For the text-containing cell, return its midpoint in [X, Y] coordinate format. 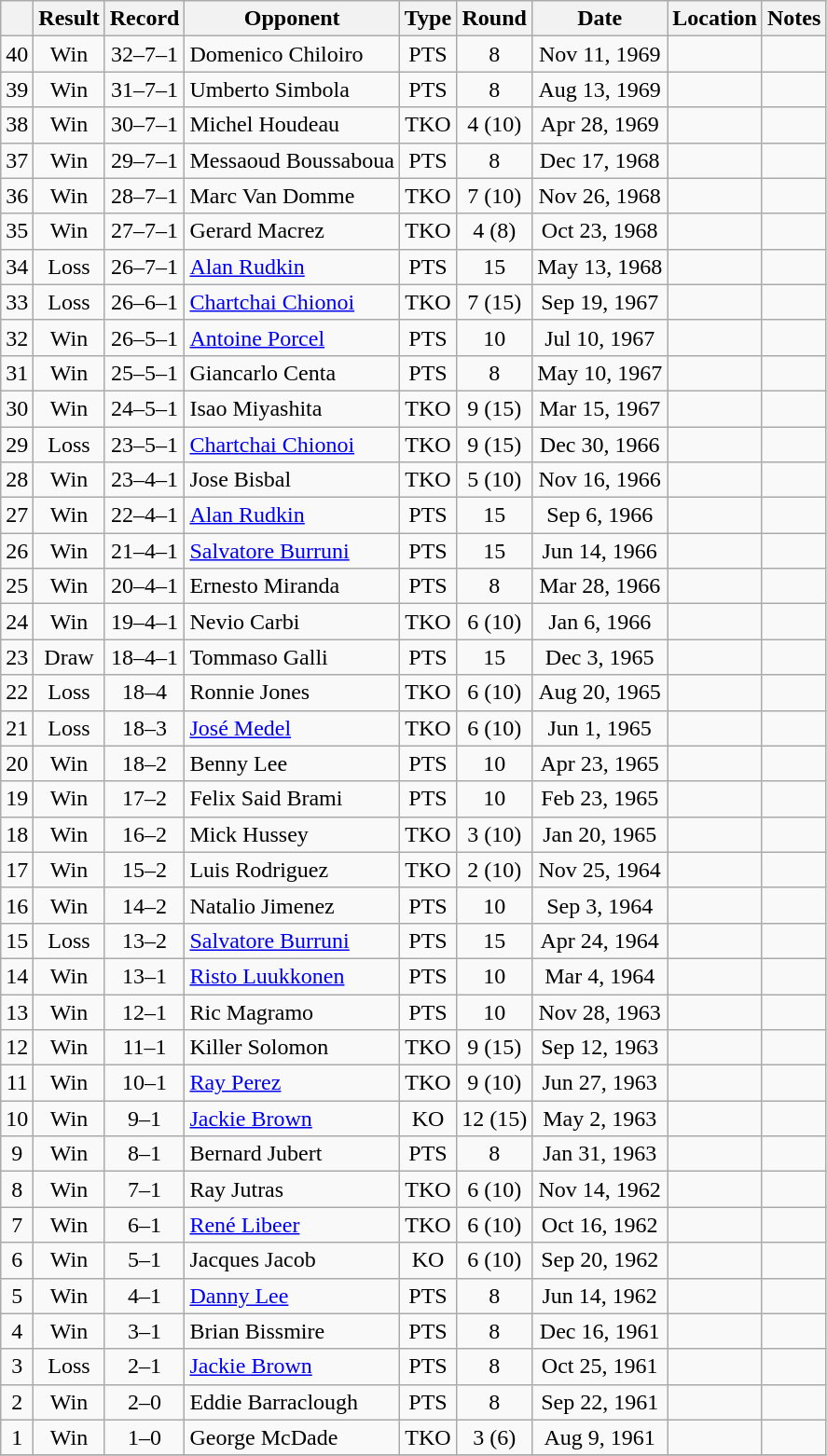
7–1 [145, 1189]
Jun 27, 1963 [600, 1083]
35 [17, 231]
Jun 1, 1965 [600, 728]
Ray Jutras [292, 1189]
3 (10) [494, 834]
33 [17, 302]
Ric Magramo [292, 1011]
38 [17, 125]
3 (6) [494, 1437]
37 [17, 160]
25–5–1 [145, 373]
Jun 14, 1966 [600, 551]
29 [17, 445]
Type [427, 19]
José Medel [292, 728]
George McDade [292, 1437]
21 [17, 728]
26–6–1 [145, 302]
Dec 16, 1961 [600, 1331]
30–7–1 [145, 125]
Sep 19, 1967 [600, 302]
Ernesto Miranda [292, 586]
9–1 [145, 1119]
Ronnie Jones [292, 693]
May 2, 1963 [600, 1119]
30 [17, 408]
May 13, 1968 [600, 267]
Jun 14, 1962 [600, 1296]
25 [17, 586]
Jan 6, 1966 [600, 622]
Apr 23, 1965 [600, 763]
34 [17, 267]
Notes [793, 19]
4 (10) [494, 125]
17 [17, 870]
18 [17, 834]
22 [17, 693]
Risto Luukkonen [292, 976]
18–4–1 [145, 657]
Marc Van Domme [292, 196]
27 [17, 515]
Dec 17, 1968 [600, 160]
Oct 16, 1962 [600, 1225]
12 (15) [494, 1119]
Giancarlo Centa [292, 373]
Oct 23, 1968 [600, 231]
2–1 [145, 1367]
Jan 20, 1965 [600, 834]
36 [17, 196]
Jacques Jacob [292, 1260]
Nov 25, 1964 [600, 870]
12–1 [145, 1011]
Opponent [292, 19]
6 [17, 1260]
Killer Solomon [292, 1048]
Mar 15, 1967 [600, 408]
Aug 9, 1961 [600, 1437]
19 [17, 799]
Luis Rodriguez [292, 870]
Gerard Macrez [292, 231]
Sep 22, 1961 [600, 1402]
28 [17, 480]
Jan 31, 1963 [600, 1154]
Aug 13, 1969 [600, 89]
2 (10) [494, 870]
Record [145, 19]
18–3 [145, 728]
7 (15) [494, 302]
Eddie Barraclough [292, 1402]
Umberto Simbola [292, 89]
11–1 [145, 1048]
24–5–1 [145, 408]
23–5–1 [145, 445]
Jose Bisbal [292, 480]
4 [17, 1331]
Mick Hussey [292, 834]
11 [17, 1083]
16 [17, 905]
6–1 [145, 1225]
23–4–1 [145, 480]
Result [69, 19]
Mar 28, 1966 [600, 586]
22–4–1 [145, 515]
1 [17, 1437]
René Libeer [292, 1225]
31 [17, 373]
5 [17, 1296]
Sep 3, 1964 [600, 905]
20–4–1 [145, 586]
Felix Said Brami [292, 799]
Domenico Chiloiro [292, 54]
29–7–1 [145, 160]
20 [17, 763]
26–7–1 [145, 267]
Brian Bissmire [292, 1331]
Sep 12, 1963 [600, 1048]
23 [17, 657]
14 [17, 976]
Ray Perez [292, 1083]
Apr 24, 1964 [600, 941]
28–7–1 [145, 196]
27–7–1 [145, 231]
13–2 [145, 941]
2–0 [145, 1402]
Draw [69, 657]
Mar 4, 1964 [600, 976]
40 [17, 54]
16–2 [145, 834]
Messaoud Boussaboua [292, 160]
Jul 10, 1967 [600, 337]
26–5–1 [145, 337]
Nov 26, 1968 [600, 196]
Round [494, 19]
5–1 [145, 1260]
Oct 25, 1961 [600, 1367]
Nevio Carbi [292, 622]
21–4–1 [145, 551]
17–2 [145, 799]
Apr 28, 1969 [600, 125]
Nov 14, 1962 [600, 1189]
Feb 23, 1965 [600, 799]
Benny Lee [292, 763]
Nov 11, 1969 [600, 54]
4 (8) [494, 231]
19–4–1 [145, 622]
39 [17, 89]
Tommaso Galli [292, 657]
Aug 20, 1965 [600, 693]
Sep 6, 1966 [600, 515]
32 [17, 337]
13–1 [145, 976]
9 [17, 1154]
7 (10) [494, 196]
Bernard Jubert [292, 1154]
Dec 30, 1966 [600, 445]
Antoine Porcel [292, 337]
Date [600, 19]
9 (10) [494, 1083]
Danny Lee [292, 1296]
5 (10) [494, 480]
31–7–1 [145, 89]
24 [17, 622]
2 [17, 1402]
Isao Miyashita [292, 408]
Natalio Jimenez [292, 905]
18–4 [145, 693]
18–2 [145, 763]
15–2 [145, 870]
May 10, 1967 [600, 373]
Sep 20, 1962 [600, 1260]
26 [17, 551]
13 [17, 1011]
1–0 [145, 1437]
3 [17, 1367]
32–7–1 [145, 54]
10–1 [145, 1083]
3–1 [145, 1331]
Nov 16, 1966 [600, 480]
8–1 [145, 1154]
7 [17, 1225]
12 [17, 1048]
14–2 [145, 905]
4–1 [145, 1296]
Location [715, 19]
Dec 3, 1965 [600, 657]
Michel Houdeau [292, 125]
Nov 28, 1963 [600, 1011]
